Capture the cell that displays the provided text and extract its [x, y] central coordinate. 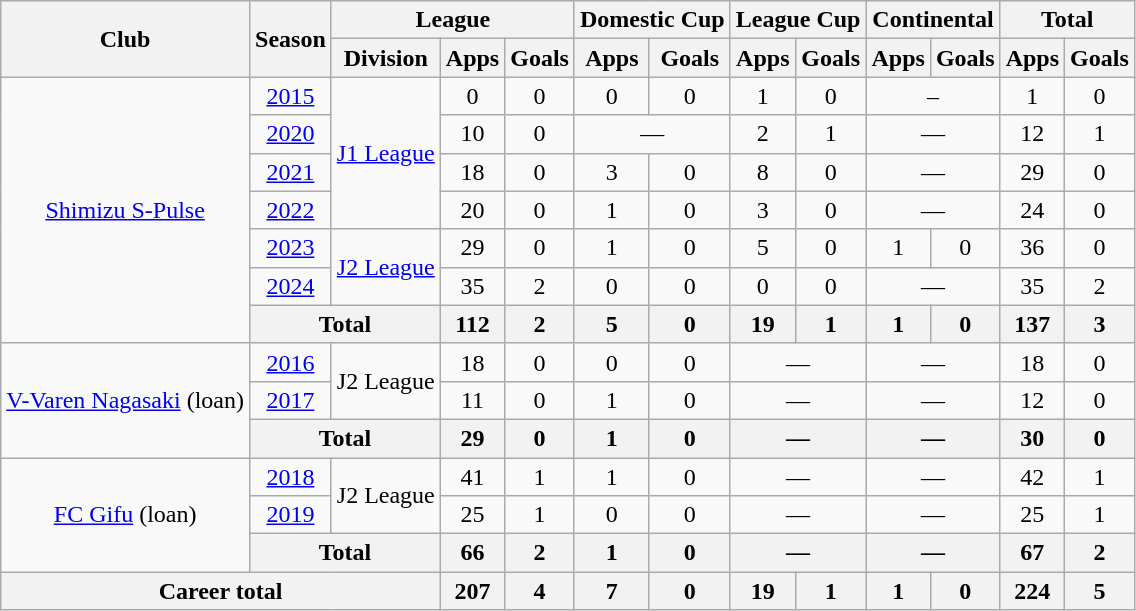
V-Varen Nagasaki (loan) [126, 400]
2016 [291, 362]
30 [1032, 438]
36 [1032, 248]
– [933, 96]
7 [612, 591]
137 [1032, 324]
2015 [291, 96]
Career total [221, 591]
67 [1032, 553]
8 [762, 172]
42 [1032, 477]
J1 League [386, 153]
2017 [291, 400]
FC Gifu (loan) [126, 515]
2023 [291, 248]
2018 [291, 477]
Continental [933, 20]
Division [386, 58]
2020 [291, 134]
2019 [291, 515]
Shimizu S-Pulse [126, 210]
24 [1032, 210]
207 [472, 591]
2024 [291, 286]
41 [472, 477]
10 [472, 134]
20 [472, 210]
66 [472, 553]
League Cup [798, 20]
2021 [291, 172]
4 [540, 591]
224 [1032, 591]
Season [291, 39]
2022 [291, 210]
Club [126, 39]
League [452, 20]
Domestic Cup [652, 20]
11 [472, 400]
112 [472, 324]
